Identify which cell holds the provided text, then report its [X, Y] central coordinate. 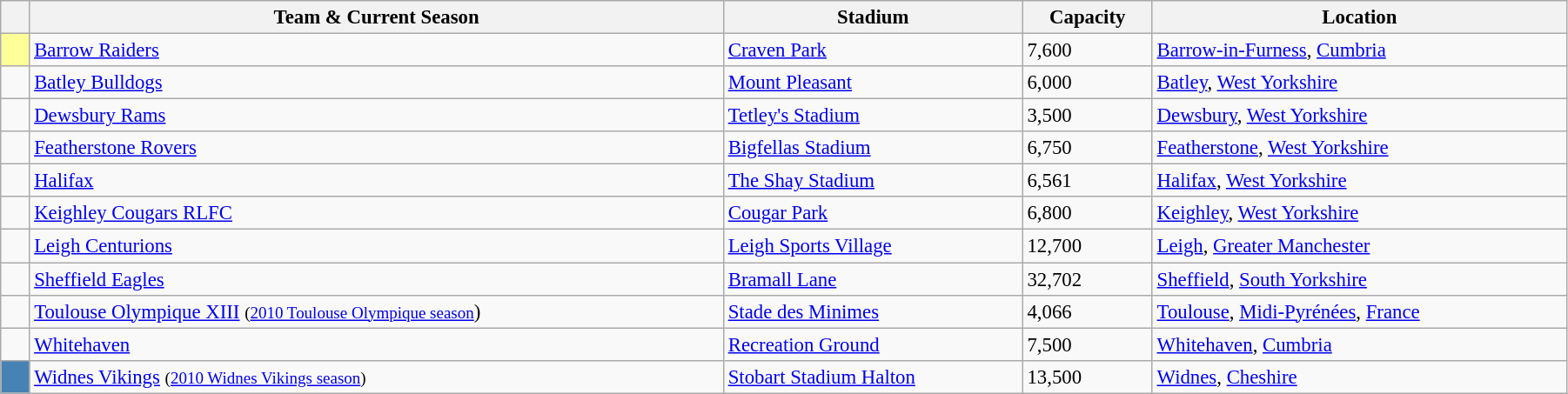
32,702 [1088, 279]
Capacity [1088, 17]
Barrow Raiders [377, 50]
Team & Current Season [377, 17]
Featherstone Rovers [377, 148]
Whitehaven [377, 344]
Location [1359, 17]
12,700 [1088, 246]
Dewsbury Rams [377, 116]
Recreation Ground [873, 344]
Craven Park [873, 50]
7,500 [1088, 344]
Stobart Stadium Halton [873, 377]
3,500 [1088, 116]
Toulouse, Midi-Pyrénées, France [1359, 311]
Widnes Vikings (2010 Widnes Vikings season) [377, 377]
The Shay Stadium [873, 181]
6,561 [1088, 181]
Stade des Minimes [873, 311]
Tetley's Stadium [873, 116]
Toulouse Olympique XIII (2010 Toulouse Olympique season) [377, 311]
Leigh Sports Village [873, 246]
4,066 [1088, 311]
Leigh Centurions [377, 246]
6,800 [1088, 213]
Mount Pleasant [873, 83]
6,750 [1088, 148]
Bigfellas Stadium [873, 148]
Cougar Park [873, 213]
Barrow-in-Furness, Cumbria [1359, 50]
Dewsbury, West Yorkshire [1359, 116]
Whitehaven, Cumbria [1359, 344]
Keighley, West Yorkshire [1359, 213]
7,600 [1088, 50]
Keighley Cougars RLFC [377, 213]
Sheffield Eagles [377, 279]
Batley, West Yorkshire [1359, 83]
Stadium [873, 17]
Featherstone, West Yorkshire [1359, 148]
Batley Bulldogs [377, 83]
Sheffield, South Yorkshire [1359, 279]
Halifax, West Yorkshire [1359, 181]
6,000 [1088, 83]
Halifax [377, 181]
Leigh, Greater Manchester [1359, 246]
Widnes, Cheshire [1359, 377]
Bramall Lane [873, 279]
13,500 [1088, 377]
